Pinpoint the cell where the given text exists, returning its (x, y) midpoint coordinate. 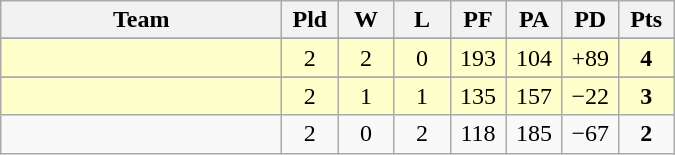
185 (534, 134)
4 (646, 58)
104 (534, 58)
3 (646, 96)
L (422, 20)
Pld (310, 20)
157 (534, 96)
PD (590, 20)
135 (478, 96)
W (366, 20)
118 (478, 134)
+89 (590, 58)
−67 (590, 134)
193 (478, 58)
Team (142, 20)
−22 (590, 96)
PA (534, 20)
Pts (646, 20)
PF (478, 20)
